Provide the (x, y) coordinate of the cell's center where the given text is located.  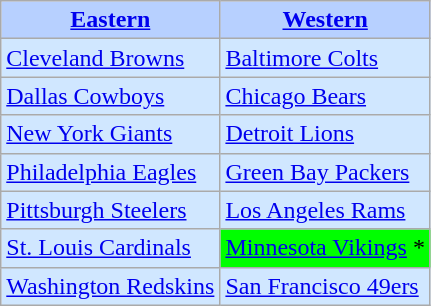
Eastern (110, 20)
Detroit Lions (326, 134)
St. Louis Cardinals (110, 248)
Chicago Bears (326, 96)
Baltimore Colts (326, 58)
Green Bay Packers (326, 172)
Washington Redskins (110, 286)
Los Angeles Rams (326, 210)
Western (326, 20)
Dallas Cowboys (110, 96)
San Francisco 49ers (326, 286)
Philadelphia Eagles (110, 172)
Cleveland Browns (110, 58)
Pittsburgh Steelers (110, 210)
New York Giants (110, 134)
Minnesota Vikings * (326, 248)
